Return (X, Y) of the center of cell containing provided text 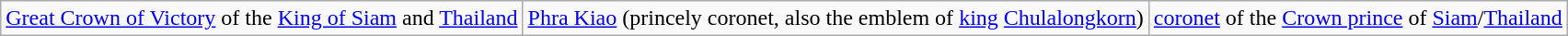
Great Crown of Victory of the King of Siam and Thailand (261, 18)
coronet of the Crown prince of Siam/Thailand (1358, 18)
Phra Kiao (princely coronet, also the emblem of king Chulalongkorn) (836, 18)
